Scan for the cell matching the given text and deliver its (x, y) coordinate at center. 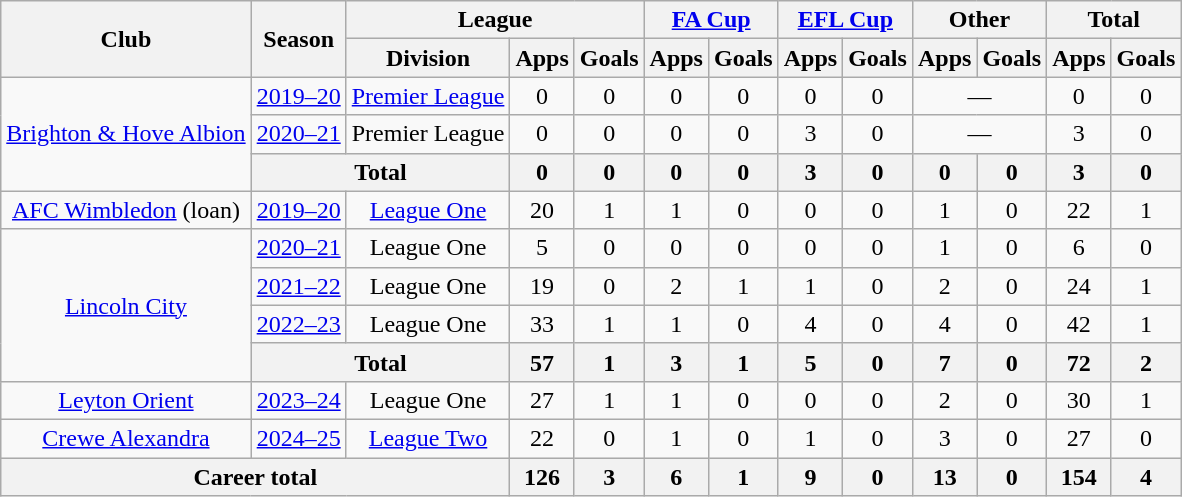
Brighton & Hove Albion (126, 134)
2021–22 (298, 286)
Season (298, 39)
Club (126, 39)
154 (1079, 477)
2023–24 (298, 400)
Division (428, 58)
19 (542, 286)
13 (944, 477)
Lincoln City (126, 305)
33 (542, 324)
EFL Cup (845, 20)
Career total (256, 477)
2024–25 (298, 438)
30 (1079, 400)
7 (944, 362)
72 (1079, 362)
Crewe Alexandra (126, 438)
9 (810, 477)
Leyton Orient (126, 400)
57 (542, 362)
League Two (428, 438)
2022–23 (298, 324)
FA Cup (711, 20)
42 (1079, 324)
AFC Wimbledon (loan) (126, 210)
Other (979, 20)
League (495, 20)
126 (542, 477)
20 (542, 210)
24 (1079, 286)
